Locate the cell with the specified text and output its [X, Y] center coordinate. 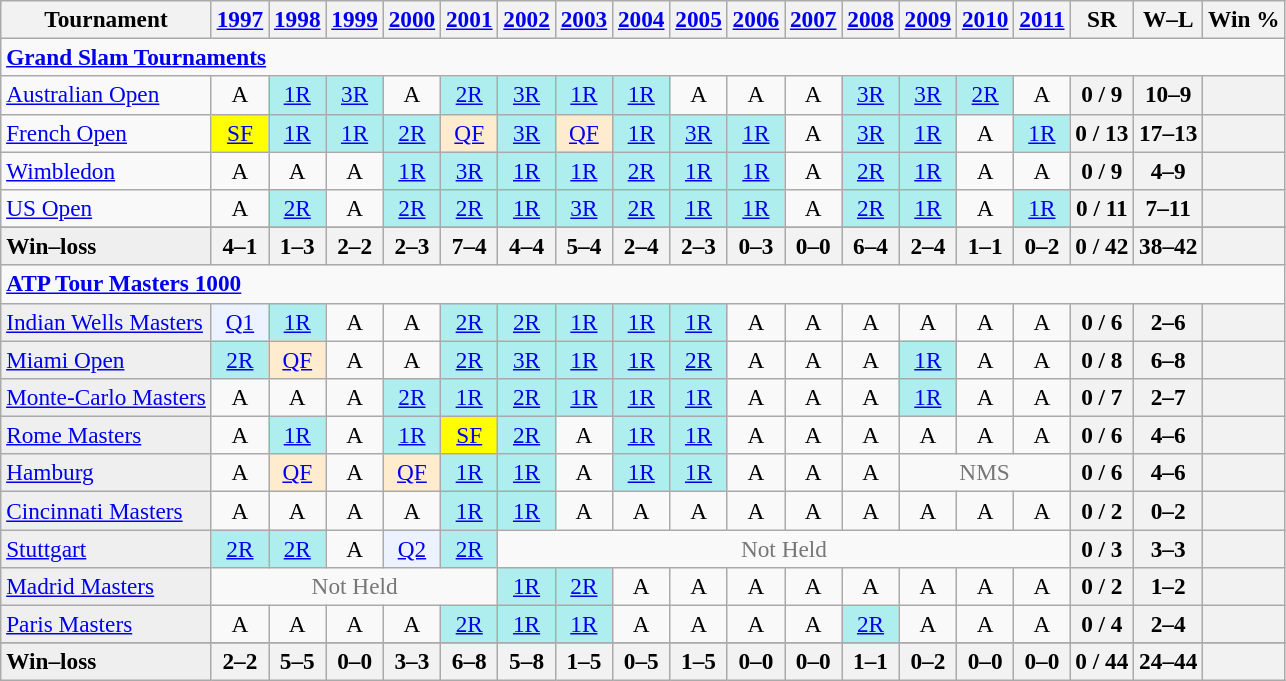
6–4 [870, 246]
24–44 [1168, 662]
2011 [1042, 19]
7–4 [470, 246]
Cincinnati Masters [106, 510]
2007 [814, 19]
0 / 13 [1102, 133]
1–3 [298, 246]
Tournament [106, 19]
5–5 [298, 662]
SR [1102, 19]
ATP Tour Masters 1000 [643, 284]
4–4 [526, 246]
4–1 [240, 246]
0 / 3 [1102, 548]
38–42 [1168, 246]
0 / 4 [1102, 624]
2008 [870, 19]
2–7 [1168, 397]
0 / 11 [1102, 208]
Madrid Masters [106, 586]
Q1 [240, 322]
Grand Slam Tournaments [643, 57]
Wimbledon [106, 170]
Monte-Carlo Masters [106, 397]
1999 [354, 19]
0–5 [642, 662]
Miami Open [106, 359]
0 / 44 [1102, 662]
Hamburg [106, 473]
10–9 [1168, 95]
1998 [298, 19]
2000 [412, 19]
Rome Masters [106, 435]
French Open [106, 133]
Win % [1244, 19]
Australian Open [106, 95]
5–8 [526, 662]
Paris Masters [106, 624]
Indian Wells Masters [106, 322]
0 / 7 [1102, 397]
1–2 [1168, 586]
0 / 42 [1102, 246]
2004 [642, 19]
0 / 8 [1102, 359]
5–4 [584, 246]
1997 [240, 19]
2010 [986, 19]
US Open [106, 208]
W–L [1168, 19]
2003 [584, 19]
Stuttgart [106, 548]
2–6 [1168, 322]
2002 [526, 19]
2005 [698, 19]
Q2 [412, 548]
2009 [928, 19]
NMS [984, 473]
17–13 [1168, 133]
2006 [756, 19]
7–11 [1168, 208]
4–9 [1168, 170]
2001 [470, 19]
0–3 [756, 246]
